Scan for the cell matching the given text and deliver its [x, y] coordinate at center. 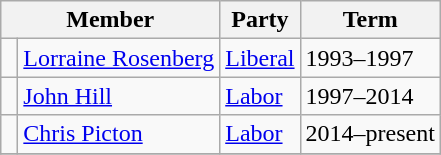
2014–present [370, 134]
Member [110, 20]
Term [370, 20]
1993–1997 [370, 58]
John Hill [119, 96]
1997–2014 [370, 96]
Chris Picton [119, 134]
Liberal [260, 58]
Lorraine Rosenberg [119, 58]
Party [260, 20]
